Determine the (X, Y) coordinate at the center of the cell enclosing the given text.  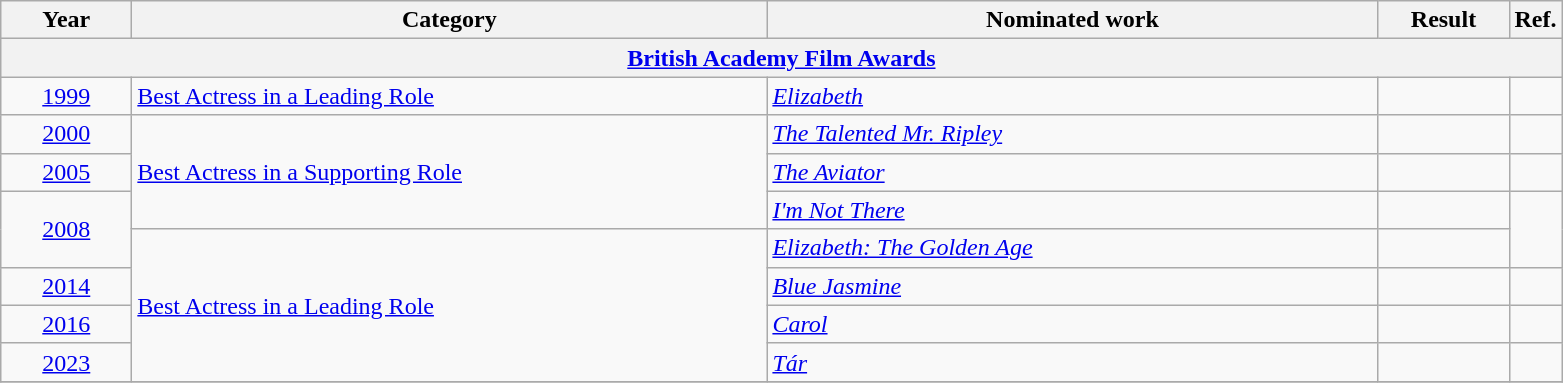
Blue Jasmine (1072, 286)
I'm Not There (1072, 210)
Result (1444, 20)
2016 (66, 324)
The Aviator (1072, 172)
1999 (66, 96)
Carol (1072, 324)
2023 (66, 362)
2000 (66, 134)
Nominated work (1072, 20)
British Academy Film Awards (782, 58)
Category (450, 20)
2005 (66, 172)
Ref. (1536, 20)
Best Actress in a Supporting Role (450, 172)
Year (66, 20)
Tár (1072, 362)
Elizabeth: The Golden Age (1072, 248)
The Talented Mr. Ripley (1072, 134)
Elizabeth (1072, 96)
2008 (66, 229)
2014 (66, 286)
